Provide the [X, Y] coordinate of the cell's center where the given text is located.  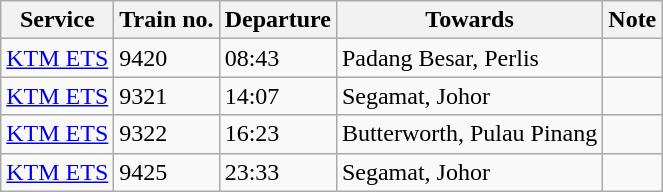
Note [632, 20]
Towards [469, 20]
9322 [166, 134]
9420 [166, 58]
16:23 [278, 134]
23:33 [278, 172]
9425 [166, 172]
Service [58, 20]
9321 [166, 96]
14:07 [278, 96]
Padang Besar, Perlis [469, 58]
Train no. [166, 20]
08:43 [278, 58]
Departure [278, 20]
Butterworth, Pulau Pinang [469, 134]
